Output the (x, y) coordinate of the center of the cell containing the given text.  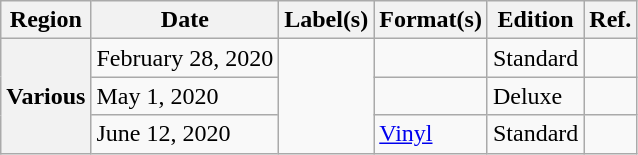
June 12, 2020 (185, 134)
Deluxe (535, 96)
Ref. (610, 20)
May 1, 2020 (185, 96)
Vinyl (431, 134)
February 28, 2020 (185, 58)
Label(s) (326, 20)
Region (46, 20)
Date (185, 20)
Edition (535, 20)
Various (46, 96)
Format(s) (431, 20)
